Locate the cell with the specified text and output its (x, y) center coordinate. 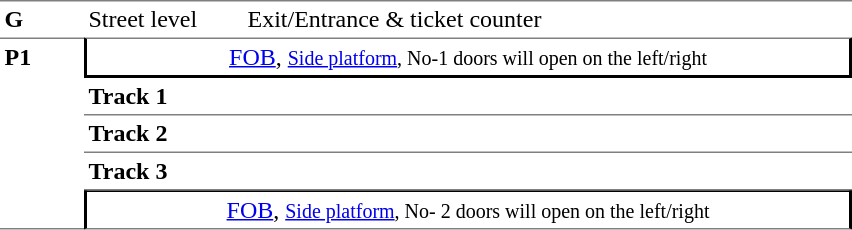
FOB, Side platform, No-1 doors will open on the left/right (468, 58)
Exit/Entrance & ticket counter (548, 19)
P1 (42, 134)
Track 2 (164, 135)
Track 3 (164, 172)
FOB, Side platform, No- 2 doors will open on the left/right (468, 210)
G (42, 19)
Street level (164, 19)
Track 1 (164, 97)
